For the text-containing cell, return its midpoint in [x, y] coordinate format. 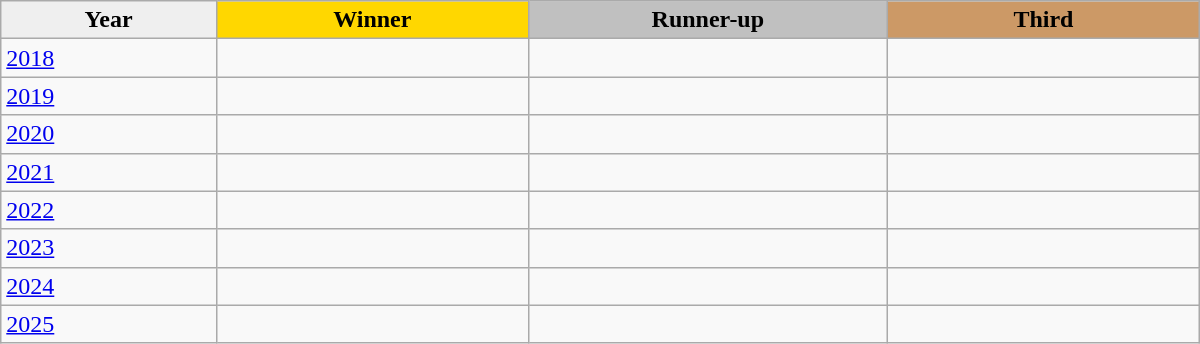
2023 [109, 248]
2018 [109, 58]
Winner [372, 20]
2021 [109, 172]
2019 [109, 96]
2022 [109, 210]
2024 [109, 286]
Runner-up [708, 20]
Third [1044, 20]
Year [109, 20]
2020 [109, 134]
2025 [109, 324]
